Capture the cell that displays the provided text and extract its (X, Y) central coordinate. 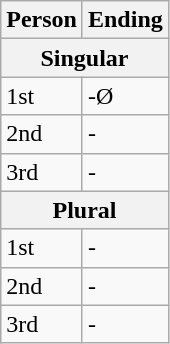
Plural (85, 210)
Singular (85, 58)
Ending (125, 20)
-Ø (125, 96)
Person (42, 20)
